Search for the cell housing the specified text and yield its [X, Y] center coordinate. 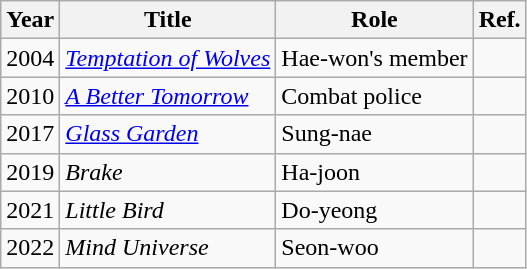
2017 [30, 134]
Role [374, 20]
Seon-woo [374, 248]
Year [30, 20]
2019 [30, 172]
Glass Garden [168, 134]
Title [168, 20]
Brake [168, 172]
2022 [30, 248]
Temptation of Wolves [168, 58]
Ha-joon [374, 172]
2021 [30, 210]
2010 [30, 96]
Ref. [500, 20]
Hae-won's member [374, 58]
Mind Universe [168, 248]
A Better Tomorrow [168, 96]
Combat police [374, 96]
Little Bird [168, 210]
2004 [30, 58]
Sung-nae [374, 134]
Do-yeong [374, 210]
